Return the (x, y) coordinate for the center point of the cell that contains the specified text.  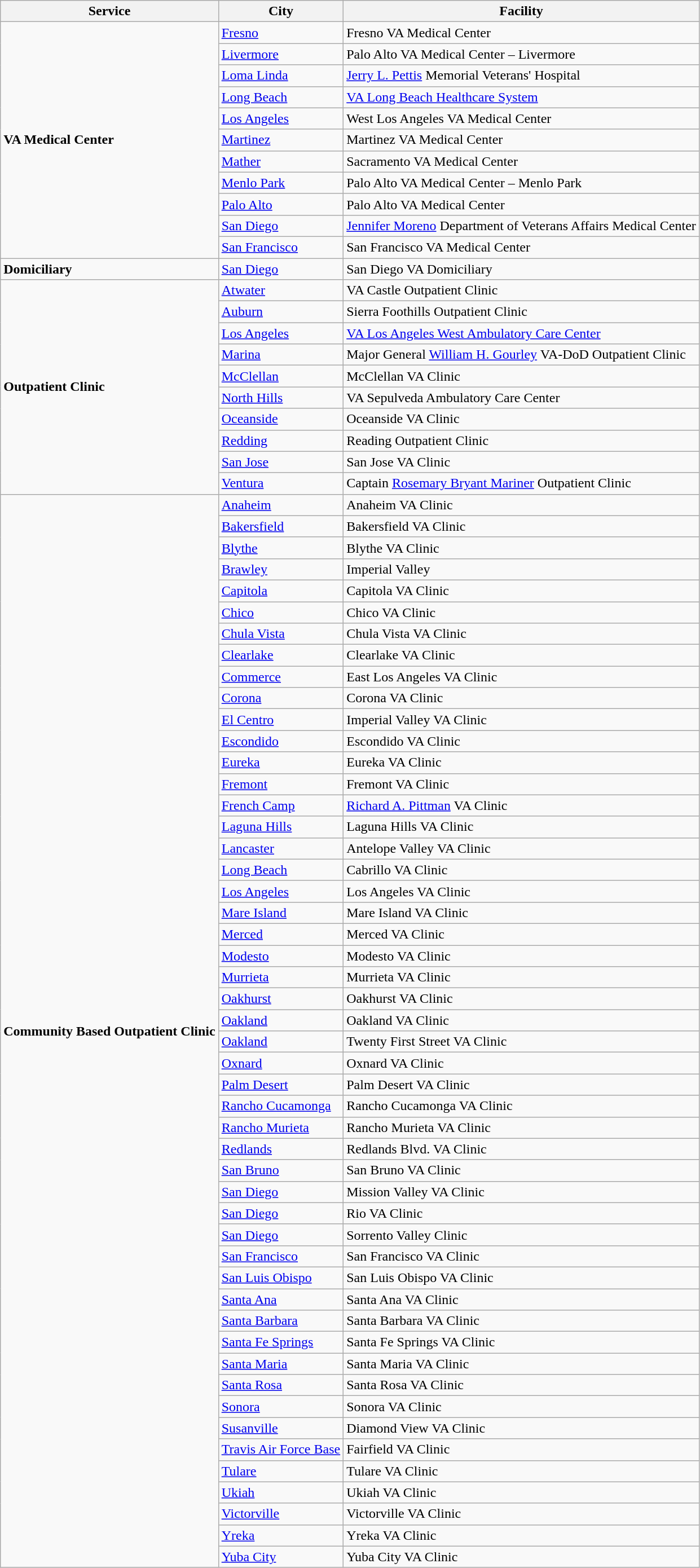
Modesto (281, 956)
Clearlake VA Clinic (521, 655)
Victorville (281, 1514)
Santa Ana (281, 1299)
Menlo Park (281, 183)
Mare Island VA Clinic (521, 913)
Travis Air Force Base (281, 1450)
Palo Alto VA Medical Center – Menlo Park (521, 183)
Victorville VA Clinic (521, 1514)
Laguna Hills VA Clinic (521, 827)
Clearlake (281, 655)
Twenty First Street VA Clinic (521, 1042)
San Francisco VA Medical Center (521, 247)
Reading Outpatient Clinic (521, 441)
Rio VA Clinic (521, 1213)
Domiciliary (109, 269)
San Bruno VA Clinic (521, 1170)
Ukiah (281, 1492)
Chula Vista VA Clinic (521, 634)
Santa Ana VA Clinic (521, 1299)
Murrieta (281, 977)
Yreka VA Clinic (521, 1535)
Oceanside (281, 419)
Sonora (281, 1407)
Santa Barbara (281, 1321)
Escondido (281, 741)
Richard A. Pittman VA Clinic (521, 805)
Palm Desert VA Clinic (521, 1085)
Mather (281, 161)
Outpatient Clinic (109, 387)
Redlands Blvd. VA Clinic (521, 1149)
Tulare VA Clinic (521, 1471)
Sacramento VA Medical Center (521, 161)
Palo Alto VA Medical Center – Livermore (521, 54)
Santa Fe Springs (281, 1342)
Martinez (281, 140)
North Hills (281, 398)
Antelope Valley VA Clinic (521, 848)
Blythe VA Clinic (521, 548)
Rancho Murieta VA Clinic (521, 1127)
Jennifer Moreno Department of Veterans Affairs Medical Center (521, 226)
Jerry L. Pettis Memorial Veterans' Hospital (521, 76)
Commerce (281, 677)
Corona (281, 698)
El Centro (281, 720)
Oceanside VA Clinic (521, 419)
Santa Maria VA Clinic (521, 1364)
Tulare (281, 1471)
Santa Maria (281, 1364)
Loma Linda (281, 76)
East Los Angeles VA Clinic (521, 677)
Yreka (281, 1535)
Oakhurst (281, 999)
Eureka VA Clinic (521, 763)
Major General William H. Gourley VA-DoD Outpatient Clinic (521, 355)
Los Angeles VA Clinic (521, 891)
Anaheim (281, 505)
Rancho Murieta (281, 1127)
Redding (281, 441)
San Francisco VA Clinic (521, 1256)
Modesto VA Clinic (521, 956)
Capitola VA Clinic (521, 591)
Escondido VA Clinic (521, 741)
Palo Alto VA Medical Center (521, 204)
West Los Angeles VA Medical Center (521, 118)
Merced VA Clinic (521, 934)
Imperial Valley VA Clinic (521, 720)
Cabrillo VA Clinic (521, 870)
Yuba City VA Clinic (521, 1557)
Brawley (281, 569)
San Jose VA Clinic (521, 462)
VA Sepulveda Ambulatory Care Center (521, 398)
Anaheim VA Clinic (521, 505)
Mare Island (281, 913)
Oakland VA Clinic (521, 1020)
Imperial Valley (521, 569)
McClellan VA Clinic (521, 376)
Fairfield VA Clinic (521, 1450)
Santa Fe Springs VA Clinic (521, 1342)
Santa Rosa (281, 1385)
VA Los Angeles West Ambulatory Care Center (521, 333)
Rancho Cucamonga VA Clinic (521, 1106)
Captain Rosemary Bryant Mariner Outpatient Clinic (521, 483)
San Diego VA Domiciliary (521, 269)
Livermore (281, 54)
Santa Barbara VA Clinic (521, 1321)
Marina (281, 355)
Capitola (281, 591)
Fresno (281, 33)
Redlands (281, 1149)
Facility (521, 11)
Fresno VA Medical Center (521, 33)
Chula Vista (281, 634)
Bakersfield (281, 526)
Mission Valley VA Clinic (521, 1192)
Oakhurst VA Clinic (521, 999)
Susanville (281, 1428)
Chico (281, 612)
Bakersfield VA Clinic (521, 526)
VA Long Beach Healthcare System (521, 97)
Blythe (281, 548)
Rancho Cucamonga (281, 1106)
Sorrento Valley Clinic (521, 1235)
Laguna Hills (281, 827)
Ukiah VA Clinic (521, 1492)
Oxnard VA Clinic (521, 1063)
Sierra Foothills Outpatient Clinic (521, 312)
Sonora VA Clinic (521, 1407)
Ventura (281, 483)
Murrieta VA Clinic (521, 977)
San Luis Obispo VA Clinic (521, 1278)
McClellan (281, 376)
Fremont (281, 784)
Martinez VA Medical Center (521, 140)
Diamond View VA Clinic (521, 1428)
Santa Rosa VA Clinic (521, 1385)
Palo Alto (281, 204)
Corona VA Clinic (521, 698)
Service (109, 11)
Merced (281, 934)
Oxnard (281, 1063)
Fremont VA Clinic (521, 784)
VA Castle Outpatient Clinic (521, 290)
VA Medical Center (109, 140)
Chico VA Clinic (521, 612)
Palm Desert (281, 1085)
Lancaster (281, 848)
Community Based Outpatient Clinic (109, 1031)
San Luis Obispo (281, 1278)
French Camp (281, 805)
Eureka (281, 763)
San Bruno (281, 1170)
Yuba City (281, 1557)
City (281, 11)
Atwater (281, 290)
San Jose (281, 462)
Auburn (281, 312)
